Extract the (x, y) coordinate from the center of the cell holding the provided text.  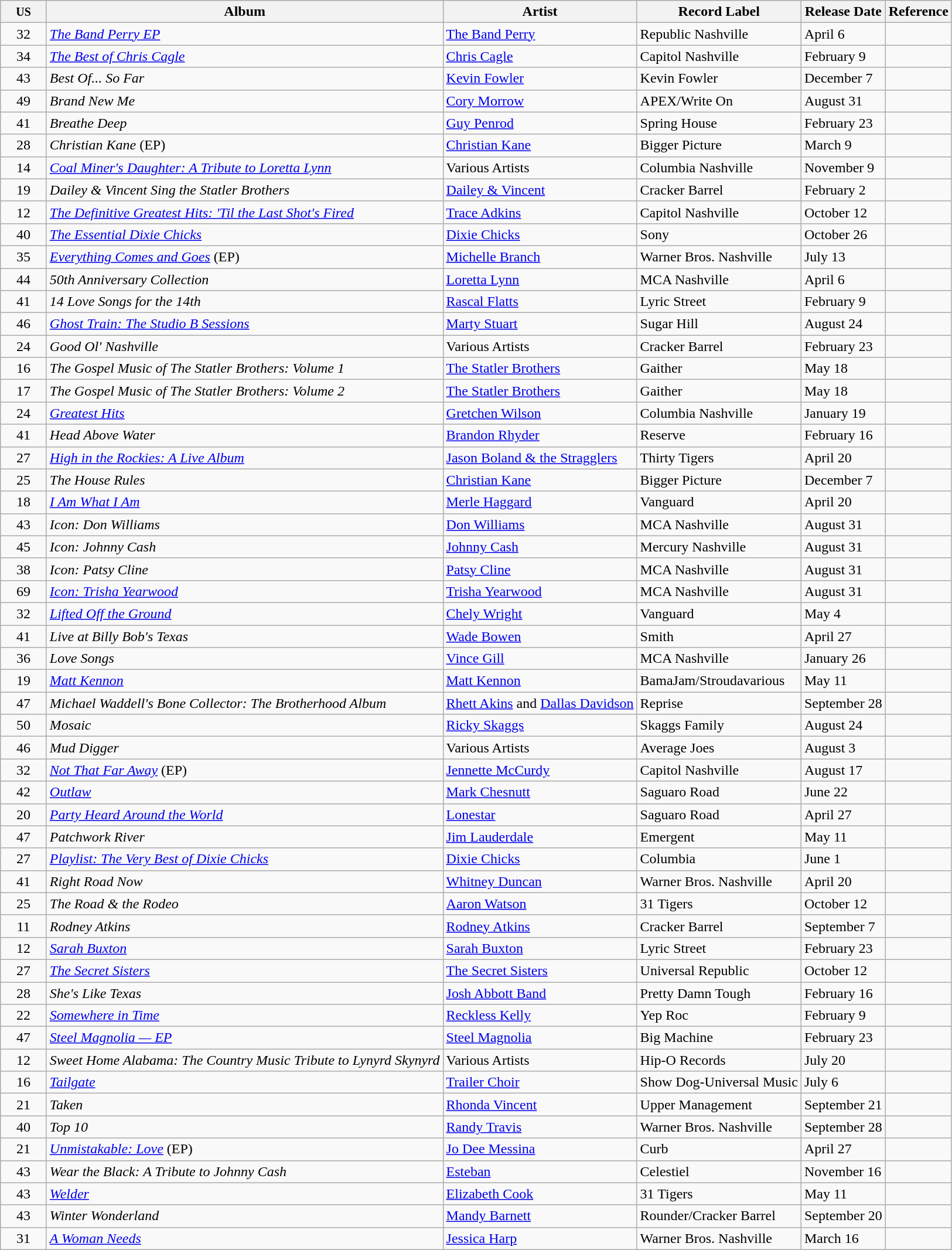
Sugar Hill (719, 324)
The Gospel Music of The Statler Brothers: Volume 1 (245, 369)
Dailey & Vincent (540, 190)
Head Above Water (245, 435)
Record Label (719, 12)
18 (23, 502)
Mandy Barnett (540, 1216)
May 4 (843, 614)
Yep Roc (719, 1016)
Live at Billy Bob's Texas (245, 636)
Cory Morrow (540, 101)
35 (23, 257)
Michael Waddell's Bone Collector: The Brotherhood Album (245, 703)
Vince Gill (540, 659)
July 6 (843, 1082)
Columbia (719, 859)
Wear the Black: A Tribute to Johnny Cash (245, 1171)
Christian Kane (EP) (245, 145)
The Band Perry (540, 34)
Patsy Cline (540, 569)
Greatest Hits (245, 413)
17 (23, 391)
She's Like Texas (245, 993)
Ricky Skaggs (540, 726)
Thirty Tigers (719, 458)
BamaJam/Stroudavarious (719, 681)
September 7 (843, 926)
The Band Perry EP (245, 34)
September 20 (843, 1216)
Chris Cagle (540, 56)
Jim Lauderdale (540, 837)
Michelle Branch (540, 257)
Elizabeth Cook (540, 1194)
Patchwork River (245, 837)
Lifted Off the Ground (245, 614)
I Am What I Am (245, 502)
Emergent (719, 837)
Celestiel (719, 1171)
Josh Abbott Band (540, 993)
Mercury Nashville (719, 547)
Trace Adkins (540, 212)
Coal Miner's Daughter: A Tribute to Loretta Lynn (245, 168)
Tailgate (245, 1082)
Chely Wright (540, 614)
Dailey & Vincent Sing the Statler Brothers (245, 190)
March 16 (843, 1238)
Mosaic (245, 726)
Reprise (719, 703)
Trailer Choir (540, 1082)
Icon: Trisha Yearwood (245, 591)
Album (245, 12)
50 (23, 726)
Outlaw (245, 792)
Playlist: The Very Best of Dixie Chicks (245, 859)
Loretta Lynn (540, 280)
Sony (719, 234)
High in the Rockies: A Live Album (245, 458)
Somewhere in Time (245, 1016)
Upper Management (719, 1105)
The Essential Dixie Chicks (245, 234)
Brand New Me (245, 101)
Jennette McCurdy (540, 770)
Don Williams (540, 524)
August 17 (843, 770)
Johnny Cash (540, 547)
September 21 (843, 1105)
Party Heard Around the World (245, 815)
Steel Magnolia (540, 1038)
Release Date (843, 12)
Rhett Akins and Dallas Davidson (540, 703)
January 26 (843, 659)
38 (23, 569)
Jo Dee Messina (540, 1149)
Sweet Home Alabama: The Country Music Tribute to Lynyrd Skynyrd (245, 1060)
November 9 (843, 168)
Jason Boland & the Stragglers (540, 458)
The Definitive Greatest Hits: 'Til the Last Shot's Fired (245, 212)
Jessica Harp (540, 1238)
Republic Nashville (719, 34)
March 9 (843, 145)
Average Joes (719, 748)
Reference (919, 12)
Icon: Don Williams (245, 524)
The Best of Chris Cagle (245, 56)
Hip-O Records (719, 1060)
Guy Penrod (540, 123)
Pretty Damn Tough (719, 993)
Everything Comes and Goes (EP) (245, 257)
The House Rules (245, 480)
A Woman Needs (245, 1238)
Taken (245, 1105)
Whitney Duncan (540, 881)
Esteban (540, 1171)
Rascal Flatts (540, 302)
Steel Magnolia — EP (245, 1038)
June 1 (843, 859)
US (23, 12)
69 (23, 591)
Rounder/Cracker Barrel (719, 1216)
Rhonda Vincent (540, 1105)
Icon: Johnny Cash (245, 547)
Welder (245, 1194)
Wade Bowen (540, 636)
Marty Stuart (540, 324)
Not That Far Away (EP) (245, 770)
Ghost Train: The Studio B Sessions (245, 324)
Smith (719, 636)
Brandon Rhyder (540, 435)
August 3 (843, 748)
42 (23, 792)
APEX/Write On (719, 101)
June 22 (843, 792)
July 20 (843, 1060)
Reserve (719, 435)
Mark Chesnutt (540, 792)
Aaron Watson (540, 904)
Unmistakable: Love (EP) (245, 1149)
July 13 (843, 257)
Love Songs (245, 659)
45 (23, 547)
The Gospel Music of The Statler Brothers: Volume 2 (245, 391)
Right Road Now (245, 881)
Lonestar (540, 815)
Randy Travis (540, 1127)
22 (23, 1016)
31 (23, 1238)
14 Love Songs for the 14th (245, 302)
Skaggs Family (719, 726)
Good Ol' Nashville (245, 346)
Universal Republic (719, 970)
50th Anniversary Collection (245, 280)
44 (23, 280)
11 (23, 926)
Curb (719, 1149)
Big Machine (719, 1038)
Icon: Patsy Cline (245, 569)
Merle Haggard (540, 502)
20 (23, 815)
Show Dog-Universal Music (719, 1082)
34 (23, 56)
Spring House (719, 123)
Best Of... So Far (245, 79)
Trisha Yearwood (540, 591)
Artist (540, 12)
49 (23, 101)
Breathe Deep (245, 123)
Mud Digger (245, 748)
Winter Wonderland (245, 1216)
The Road & the Rodeo (245, 904)
October 26 (843, 234)
36 (23, 659)
14 (23, 168)
Top 10 (245, 1127)
Reckless Kelly (540, 1016)
Gretchen Wilson (540, 413)
January 19 (843, 413)
February 2 (843, 190)
November 16 (843, 1171)
